Provide the (x, y) coordinate of the cell's center where the given text is located.  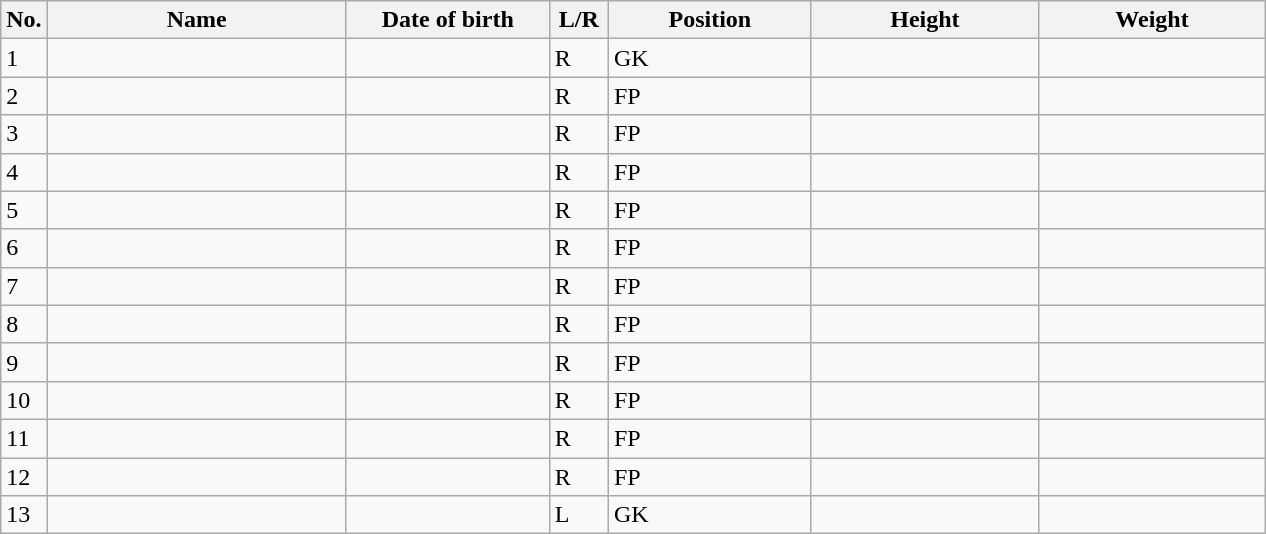
Name (196, 20)
11 (24, 438)
12 (24, 477)
5 (24, 210)
Weight (1152, 20)
13 (24, 515)
L (578, 515)
2 (24, 96)
10 (24, 400)
3 (24, 134)
7 (24, 286)
1 (24, 58)
No. (24, 20)
6 (24, 248)
9 (24, 362)
L/R (578, 20)
Date of birth (448, 20)
4 (24, 172)
Height (924, 20)
8 (24, 324)
Position (710, 20)
